Scan for the cell matching the given text and deliver its (X, Y) coordinate at center. 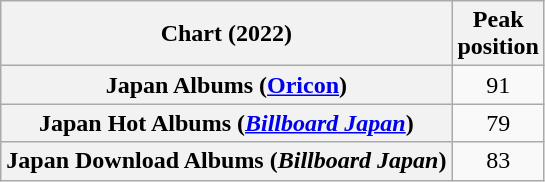
Japan Albums (Oricon) (226, 85)
Japan Download Albums (Billboard Japan) (226, 161)
Peakposition (498, 34)
91 (498, 85)
Japan Hot Albums (Billboard Japan) (226, 123)
Chart (2022) (226, 34)
83 (498, 161)
79 (498, 123)
